Identify which cell holds the provided text, then report its [X, Y] central coordinate. 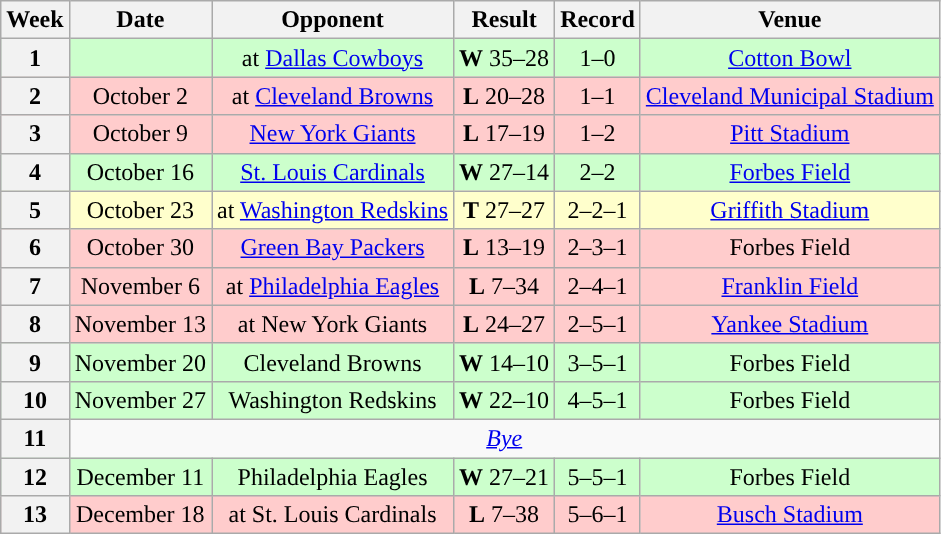
W 27–14 [504, 172]
W 35–28 [504, 58]
New York Giants [333, 134]
L 13–19 [504, 248]
4 [35, 172]
October 23 [140, 210]
2–5–1 [598, 324]
Opponent [333, 20]
2–2 [598, 172]
Washington Redskins [333, 400]
5 [35, 210]
2–2–1 [598, 210]
3 [35, 134]
W 22–10 [504, 400]
Griffith Stadium [790, 210]
2–4–1 [598, 286]
1 [35, 58]
Venue [790, 20]
October 2 [140, 96]
October 30 [140, 248]
1–0 [598, 58]
at St. Louis Cardinals [333, 515]
3–5–1 [598, 362]
2 [35, 96]
2–3–1 [598, 248]
9 [35, 362]
Record [598, 20]
Cleveland Browns [333, 362]
November 20 [140, 362]
at Philadelphia Eagles [333, 286]
1–2 [598, 134]
4–5–1 [598, 400]
10 [35, 400]
at Dallas Cowboys [333, 58]
Week [35, 20]
13 [35, 515]
at Washington Redskins [333, 210]
Cleveland Municipal Stadium [790, 96]
Bye [504, 438]
12 [35, 477]
L 17–19 [504, 134]
Franklin Field [790, 286]
T 27–27 [504, 210]
Yankee Stadium [790, 324]
October 16 [140, 172]
L 7–38 [504, 515]
St. Louis Cardinals [333, 172]
11 [35, 438]
5–5–1 [598, 477]
8 [35, 324]
at New York Giants [333, 324]
November 6 [140, 286]
W 14–10 [504, 362]
5–6–1 [598, 515]
Cotton Bowl [790, 58]
December 11 [140, 477]
L 24–27 [504, 324]
November 13 [140, 324]
Green Bay Packers [333, 248]
Pitt Stadium [790, 134]
W 27–21 [504, 477]
Date [140, 20]
October 9 [140, 134]
Philadelphia Eagles [333, 477]
Busch Stadium [790, 515]
6 [35, 248]
December 18 [140, 515]
1–1 [598, 96]
7 [35, 286]
L 20–28 [504, 96]
November 27 [140, 400]
at Cleveland Browns [333, 96]
Result [504, 20]
L 7–34 [504, 286]
